Detect which cell encompasses the target text, then output its [x, y] center coordinate. 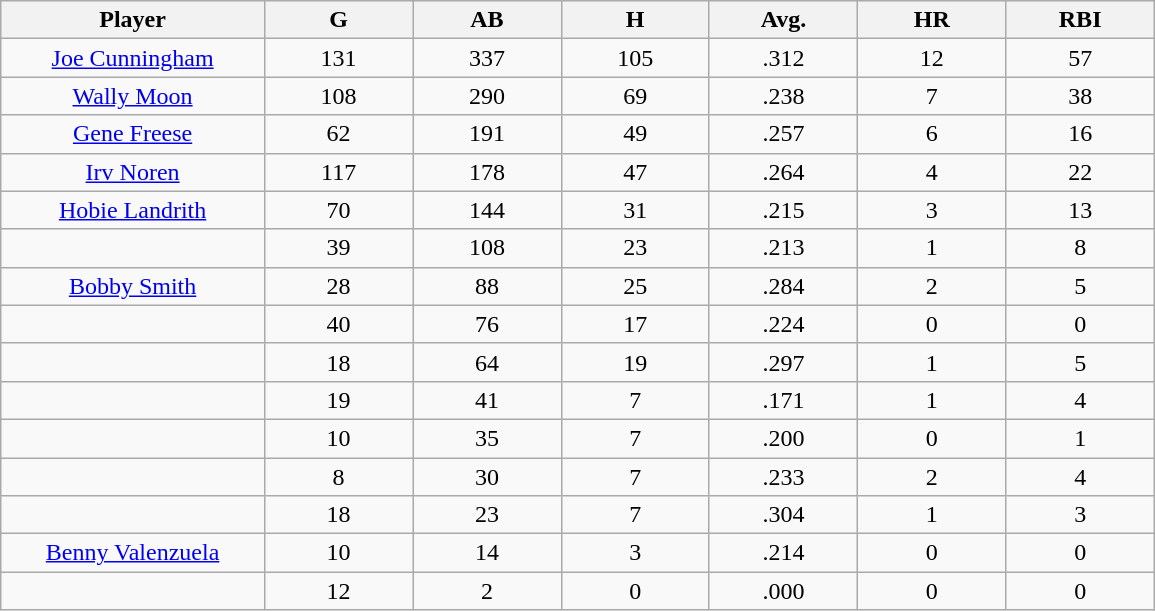
Bobby Smith [133, 286]
Hobie Landrith [133, 210]
.297 [783, 362]
62 [338, 134]
70 [338, 210]
.171 [783, 400]
191 [487, 134]
35 [487, 438]
76 [487, 324]
69 [635, 96]
144 [487, 210]
.233 [783, 477]
49 [635, 134]
Avg. [783, 20]
.200 [783, 438]
40 [338, 324]
.264 [783, 172]
HR [932, 20]
47 [635, 172]
Irv Noren [133, 172]
H [635, 20]
337 [487, 58]
.304 [783, 515]
AB [487, 20]
16 [1080, 134]
105 [635, 58]
.284 [783, 286]
64 [487, 362]
Wally Moon [133, 96]
.213 [783, 248]
.000 [783, 591]
Gene Freese [133, 134]
.238 [783, 96]
25 [635, 286]
117 [338, 172]
.224 [783, 324]
6 [932, 134]
13 [1080, 210]
14 [487, 553]
17 [635, 324]
.214 [783, 553]
.257 [783, 134]
57 [1080, 58]
RBI [1080, 20]
39 [338, 248]
41 [487, 400]
178 [487, 172]
Benny Valenzuela [133, 553]
38 [1080, 96]
31 [635, 210]
G [338, 20]
28 [338, 286]
88 [487, 286]
.312 [783, 58]
Player [133, 20]
Joe Cunningham [133, 58]
22 [1080, 172]
.215 [783, 210]
131 [338, 58]
30 [487, 477]
290 [487, 96]
